Extract the [X, Y] coordinate from the center of the cell holding the provided text.  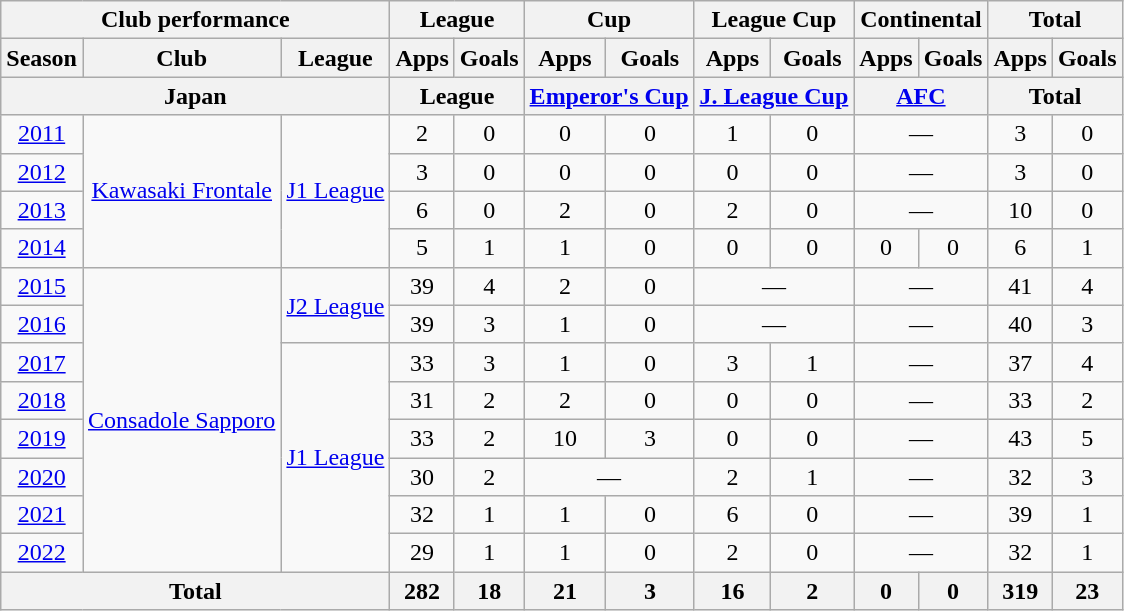
43 [1020, 438]
Club [181, 58]
2022 [42, 553]
J. League Cup [774, 96]
Cup [609, 20]
2020 [42, 477]
Season [42, 58]
Consadole Sapporo [181, 419]
30 [422, 477]
2021 [42, 515]
41 [1020, 286]
282 [422, 591]
2017 [42, 362]
2011 [42, 134]
2013 [42, 210]
16 [732, 591]
40 [1020, 324]
Continental [921, 20]
2014 [42, 248]
2018 [42, 400]
18 [489, 591]
AFC [921, 96]
31 [422, 400]
Club performance [196, 20]
2016 [42, 324]
J2 League [336, 305]
Emperor's Cup [609, 96]
Kawasaki Frontale [181, 191]
319 [1020, 591]
23 [1087, 591]
2012 [42, 172]
2015 [42, 286]
37 [1020, 362]
League Cup [774, 20]
21 [565, 591]
Japan [196, 96]
2019 [42, 438]
29 [422, 553]
